Identify which cell holds the provided text, then report its [X, Y] central coordinate. 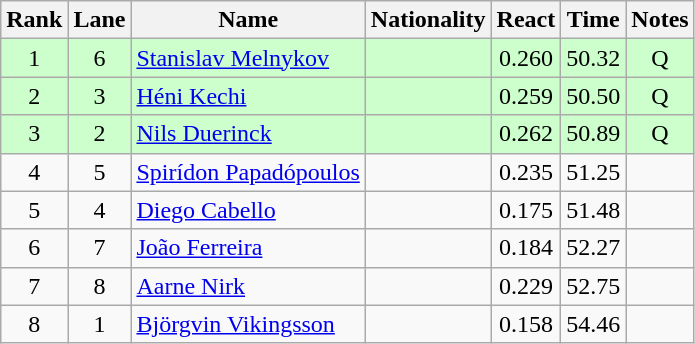
Stanislav Melnykov [248, 58]
Spirídon Papadópoulos [248, 172]
Nationality [428, 20]
Björgvin Vikingsson [248, 324]
0.229 [526, 286]
Aarne Nirk [248, 286]
0.262 [526, 134]
51.48 [594, 210]
Diego Cabello [248, 210]
50.89 [594, 134]
0.175 [526, 210]
Héni Kechi [248, 96]
0.259 [526, 96]
54.46 [594, 324]
50.50 [594, 96]
51.25 [594, 172]
Name [248, 20]
0.260 [526, 58]
50.32 [594, 58]
0.158 [526, 324]
52.75 [594, 286]
Notes [660, 20]
0.235 [526, 172]
Lane [100, 20]
React [526, 20]
52.27 [594, 248]
Nils Duerinck [248, 134]
0.184 [526, 248]
João Ferreira [248, 248]
Time [594, 20]
Rank [34, 20]
